Return the (X, Y) coordinate for the center point of the cell that contains the specified text.  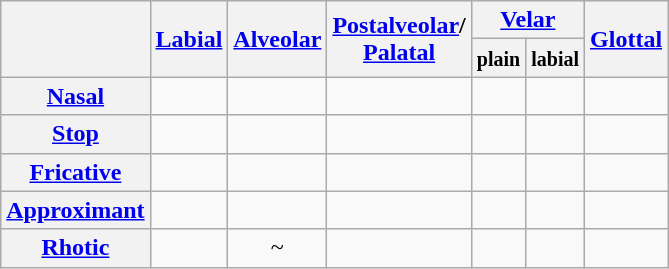
Stop (76, 134)
Glottal (626, 39)
Fricative (76, 172)
Rhotic (76, 248)
Nasal (76, 96)
plain (498, 58)
Alveolar (278, 39)
Approximant (76, 210)
~ (278, 248)
Velar (528, 20)
labial (556, 58)
Postalveolar/Palatal (399, 39)
Labial (189, 39)
